Provide the [X, Y] coordinate of the cell's center where the given text is located.  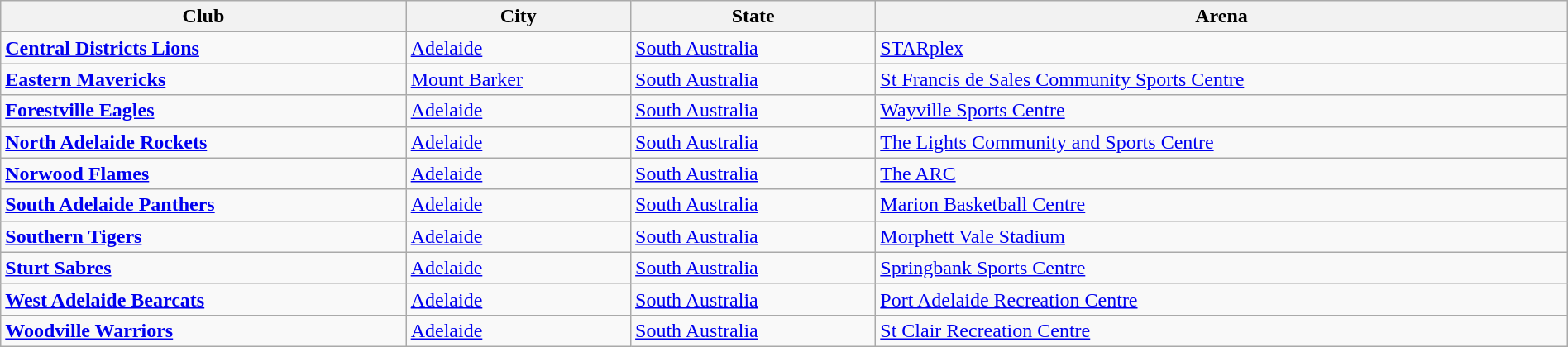
Eastern Mavericks [203, 79]
West Adelaide Bearcats [203, 299]
Forestville Eagles [203, 111]
St Clair Recreation Centre [1221, 330]
South Adelaide Panthers [203, 205]
Marion Basketball Centre [1221, 205]
Club [203, 17]
North Adelaide Rockets [203, 142]
State [753, 17]
The Lights Community and Sports Centre [1221, 142]
Norwood Flames [203, 173]
City [518, 17]
St Francis de Sales Community Sports Centre [1221, 79]
Woodville Warriors [203, 330]
Springbank Sports Centre [1221, 268]
Sturt Sabres [203, 268]
Central Districts Lions [203, 48]
Southern Tigers [203, 236]
The ARC [1221, 173]
Port Adelaide Recreation Centre [1221, 299]
Morphett Vale Stadium [1221, 236]
Mount Barker [518, 79]
Arena [1221, 17]
STARplex [1221, 48]
Wayville Sports Centre [1221, 111]
